Pinpoint the cell where the given text exists, returning its [x, y] midpoint coordinate. 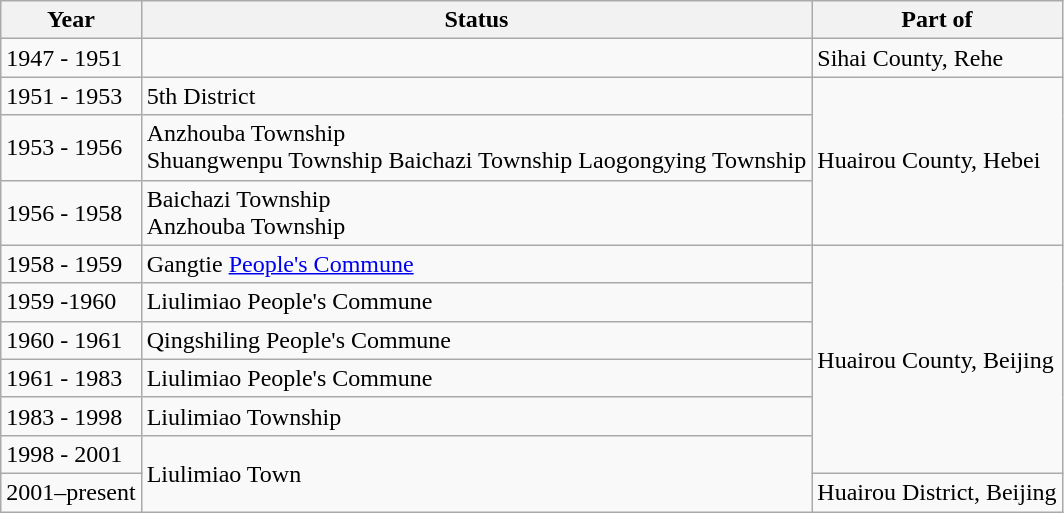
Huairou County, Beijing [937, 359]
1956 - 1958 [71, 212]
Huairou County, Hebei [937, 161]
2001–present [71, 492]
1947 - 1951 [71, 58]
Huairou District, Beijing [937, 492]
5th District [476, 96]
Part of [937, 20]
1998 - 2001 [71, 454]
1960 - 1961 [71, 340]
1959 -1960 [71, 302]
Liulimiao Town [476, 473]
Gangtie People's Commune [476, 264]
1983 - 1998 [71, 416]
Anzhouba TownshipShuangwenpu Township Baichazi Township Laogongying Township [476, 148]
Status [476, 20]
1961 - 1983 [71, 378]
1951 - 1953 [71, 96]
1958 - 1959 [71, 264]
Qingshiling People's Commune [476, 340]
Baichazi TownshipAnzhouba Township [476, 212]
1953 - 1956 [71, 148]
Sihai County, Rehe [937, 58]
Liulimiao Township [476, 416]
Year [71, 20]
